Determine the [x, y] coordinate at the center of the cell enclosing the given text.  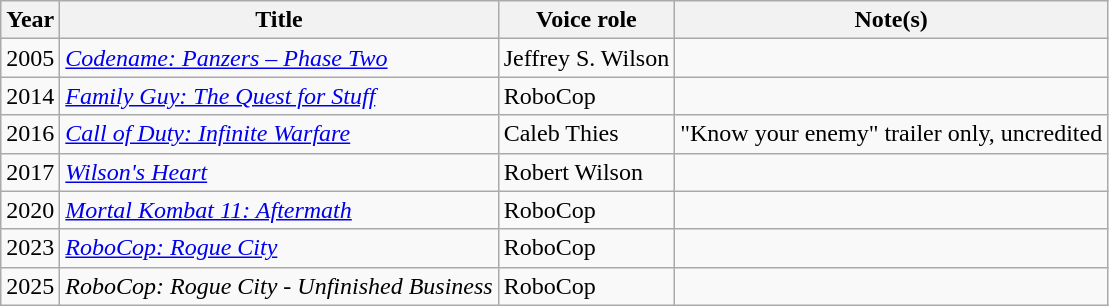
2025 [30, 286]
Family Guy: The Quest for Stuff [279, 96]
Caleb Thies [586, 134]
Voice role [586, 20]
2016 [30, 134]
2020 [30, 210]
Jeffrey S. Wilson [586, 58]
Mortal Kombat 11: Aftermath [279, 210]
2005 [30, 58]
Wilson's Heart [279, 172]
Robert Wilson [586, 172]
RoboCop: Rogue City [279, 248]
2023 [30, 248]
Note(s) [892, 20]
Title [279, 20]
2014 [30, 96]
Year [30, 20]
"Know your enemy" trailer only, uncredited [892, 134]
Codename: Panzers – Phase Two [279, 58]
RoboCop: Rogue City - Unfinished Business [279, 286]
Call of Duty: Infinite Warfare [279, 134]
2017 [30, 172]
